Return the (X, Y) coordinate for the center point of the cell that contains the specified text.  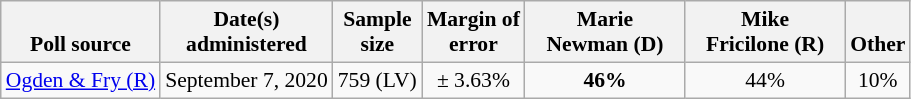
Samplesize (378, 32)
MikeFricilone (R) (765, 32)
Margin oferror (474, 32)
Other (878, 32)
Poll source (80, 32)
Date(s)administered (246, 32)
September 7, 2020 (246, 80)
759 (LV) (378, 80)
± 3.63% (474, 80)
46% (605, 80)
44% (765, 80)
10% (878, 80)
MarieNewman (D) (605, 32)
Ogden & Fry (R) (80, 80)
